Identify which cell holds the provided text, then report its [X, Y] central coordinate. 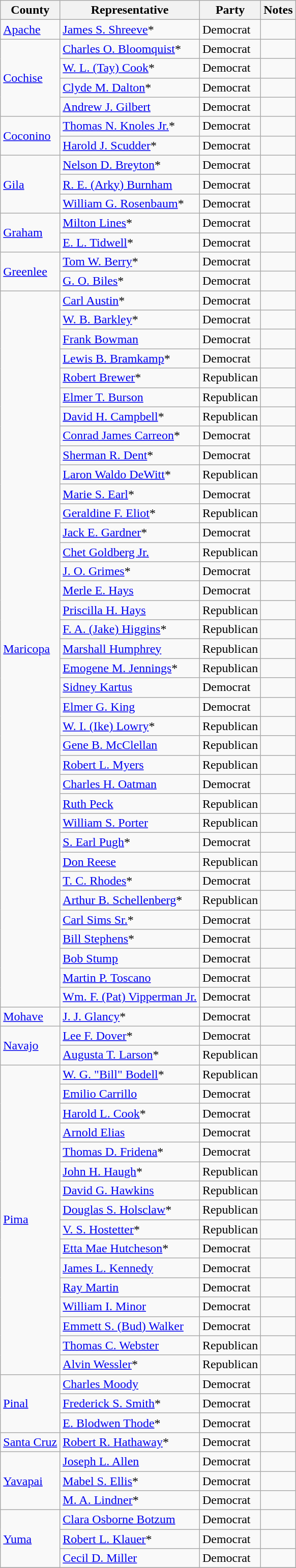
Wm. F. (Pat) Vipperman Jr. [130, 997]
Charles Moody [130, 1384]
Chet Goldberg Jr. [130, 552]
Coconino [31, 136]
Joseph L. Allen [130, 1461]
W. L. (Tay) Cook* [130, 68]
Sidney Kartus [130, 687]
Emogene M. Jennings* [130, 668]
Bill Stephens* [130, 939]
W. G. "Bill" Bodell* [130, 1074]
R. E. (Arky) Burnham [130, 184]
J. O. Grimes* [130, 571]
Navajo [31, 1045]
Robert L. Klauer* [130, 1539]
Alvin Wessler* [130, 1365]
Geraldine F. Eliot* [130, 513]
F. A. (Jake) Higgins* [130, 629]
James S. Shreeve* [130, 29]
Marshall Humphrey [130, 649]
E. L. Tidwell* [130, 243]
Arthur B. Schellenberg* [130, 900]
Emilio Carrillo [130, 1094]
S. Earl Pugh* [130, 842]
Laron Waldo DeWitt* [130, 474]
Graham [31, 232]
V. S. Hostetter* [130, 1229]
Charles H. Oatman [130, 784]
Jack E. Gardner* [130, 532]
Nelson D. Breyton* [130, 165]
Elmer G. King [130, 707]
Pima [31, 1219]
M. A. Lindner* [130, 1500]
Yavapai [31, 1481]
Elmer T. Burson [130, 397]
Andrew J. Gilbert [130, 107]
Robert R. Hathaway* [130, 1442]
Don Reese [130, 862]
Clyde M. Dalton* [130, 87]
David H. Campbell* [130, 416]
Carl Austin* [130, 300]
Merle E. Hays [130, 591]
Lewis B. Bramkamp* [130, 358]
William S. Porter [130, 823]
Thomas C. Webster [130, 1345]
Martin P. Toscano [130, 978]
Frank Bowman [130, 339]
E. Blodwen Thode* [130, 1423]
Greenlee [31, 272]
W. I. (Ike) Lowry* [130, 726]
Lee F. Dover* [130, 1036]
J. J. Glancy* [130, 1016]
Frederick S. Smith* [130, 1403]
Mabel S. Ellis* [130, 1481]
Augusta T. Larson* [130, 1055]
Harold J. Scudder* [130, 145]
Carl Sims Sr.* [130, 920]
Emmett S. (Bud) Walker [130, 1326]
William I. Minor [130, 1307]
Douglas S. Holsclaw* [130, 1210]
Pinal [31, 1403]
Party [230, 10]
Etta Mae Hutcheson* [130, 1249]
Marie S. Earl* [130, 494]
Maricopa [31, 649]
David G. Hawkins [130, 1191]
Arnold Elias [130, 1132]
Gila [31, 184]
Cochise [31, 78]
Ruth Peck [130, 803]
Tom W. Berry* [130, 262]
Yuma [31, 1539]
James L. Kennedy [130, 1268]
Apache [31, 29]
Mohave [31, 1016]
G. O. Biles* [130, 281]
Notes [278, 10]
Milton Lines* [130, 223]
Thomas N. Knoles Jr.* [130, 126]
County [31, 10]
Thomas D. Fridena* [130, 1152]
Robert Brewer* [130, 378]
Priscilla H. Hays [130, 610]
William G. Rosenbaum* [130, 203]
Bob Stump [130, 958]
Cecil D. Miller [130, 1558]
W. B. Barkley* [130, 320]
Santa Cruz [31, 1442]
Representative [130, 10]
Ray Martin [130, 1287]
T. C. Rhodes* [130, 881]
Harold L. Cook* [130, 1113]
John H. Haugh* [130, 1171]
Clara Osborne Botzum [130, 1520]
Charles O. Bloomquist* [130, 49]
Sherman R. Dent* [130, 455]
Gene B. McClellan [130, 745]
Robert L. Myers [130, 765]
Conrad James Carreon* [130, 436]
